Capture the cell that displays the provided text and extract its (x, y) central coordinate. 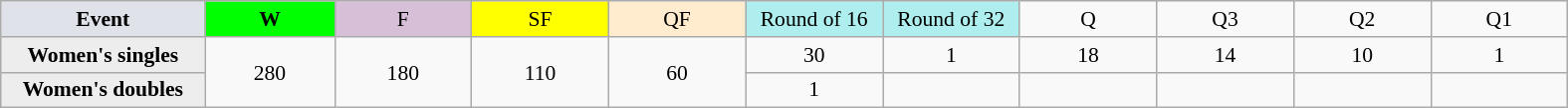
Round of 32 (951, 19)
14 (1226, 55)
Round of 16 (814, 19)
Q3 (1226, 19)
SF (541, 19)
W (270, 19)
30 (814, 55)
Women's doubles (104, 90)
Q (1088, 19)
Q1 (1499, 19)
60 (677, 72)
Women's singles (104, 55)
280 (270, 72)
180 (403, 72)
10 (1362, 55)
QF (677, 19)
Event (104, 19)
110 (541, 72)
18 (1088, 55)
Q2 (1362, 19)
F (403, 19)
